Find where the given text appears and provide that cell's center as [x, y] coordinate. 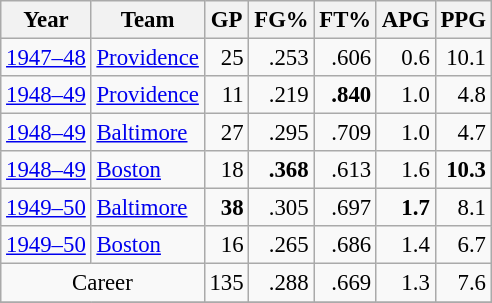
.840 [346, 95]
1.6 [406, 170]
18 [226, 170]
1.4 [406, 245]
8.1 [463, 208]
16 [226, 245]
10.1 [463, 58]
38 [226, 208]
.613 [346, 170]
.709 [346, 133]
135 [226, 283]
10.3 [463, 170]
1947–48 [46, 58]
.606 [346, 58]
.219 [282, 95]
.253 [282, 58]
.686 [346, 245]
Career [102, 283]
GP [226, 20]
FT% [346, 20]
FG% [282, 20]
1.7 [406, 208]
4.7 [463, 133]
APG [406, 20]
.305 [282, 208]
27 [226, 133]
.265 [282, 245]
.288 [282, 283]
1.3 [406, 283]
11 [226, 95]
.295 [282, 133]
.669 [346, 283]
.697 [346, 208]
6.7 [463, 245]
.368 [282, 170]
4.8 [463, 95]
Team [148, 20]
Year [46, 20]
0.6 [406, 58]
25 [226, 58]
7.6 [463, 283]
PPG [463, 20]
